Capture the cell that displays the provided text and extract its [X, Y] central coordinate. 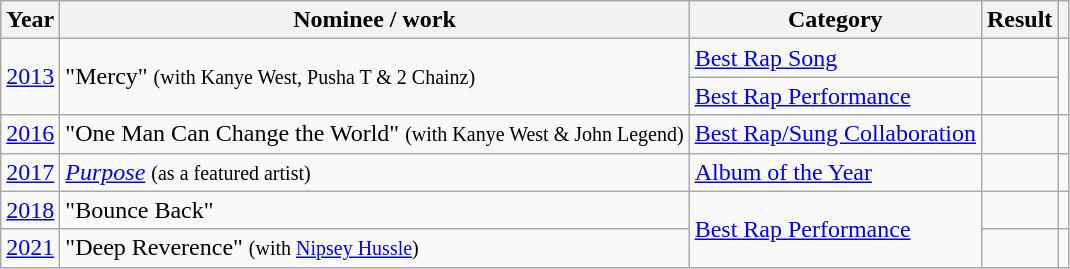
Result [1019, 20]
Nominee / work [374, 20]
2018 [30, 210]
2013 [30, 77]
Purpose (as a featured artist) [374, 172]
2016 [30, 134]
Category [835, 20]
"Bounce Back" [374, 210]
Album of the Year [835, 172]
"Mercy" (with Kanye West, Pusha T & 2 Chainz) [374, 77]
Year [30, 20]
"Deep Reverence" (with Nipsey Hussle) [374, 248]
Best Rap/Sung Collaboration [835, 134]
"One Man Can Change the World" (with Kanye West & John Legend) [374, 134]
Best Rap Song [835, 58]
2017 [30, 172]
2021 [30, 248]
